Provide the (X, Y) coordinate of the cell's center where the given text is located.  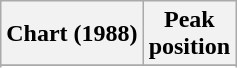
Chart (1988) (72, 34)
Peak position (189, 34)
